Search for the cell housing the specified text and yield its (x, y) center coordinate. 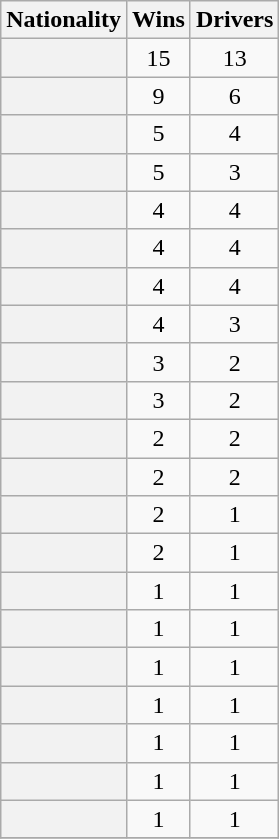
6 (234, 96)
9 (158, 96)
15 (158, 58)
13 (234, 58)
Wins (158, 20)
Nationality (64, 20)
Drivers (234, 20)
